For the text-containing cell, return its midpoint in (x, y) coordinate format. 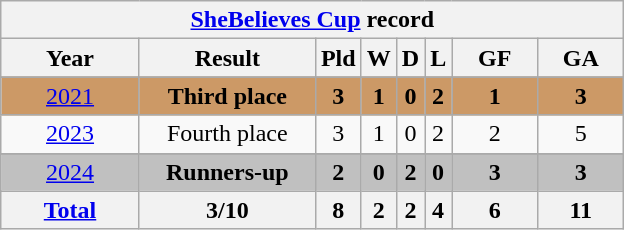
5 (581, 134)
8 (338, 210)
L (438, 58)
6 (495, 210)
Result (227, 58)
D (410, 58)
GF (495, 58)
GA (581, 58)
2023 (70, 134)
Year (70, 58)
4 (438, 210)
3/10 (227, 210)
2024 (70, 172)
W (378, 58)
Runners-up (227, 172)
11 (581, 210)
Pld (338, 58)
2021 (70, 96)
Third place (227, 96)
SheBelieves Cup record (312, 20)
Total (70, 210)
Fourth place (227, 134)
